Provide the (X, Y) coordinate of the cell's center where the given text is located.  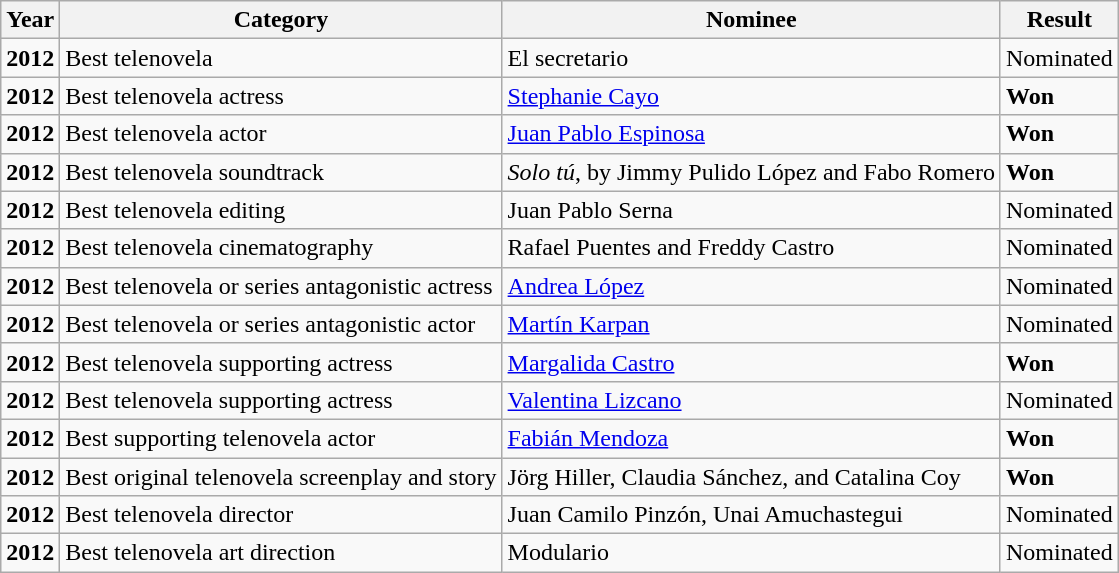
Jörg Hiller, Claudia Sánchez, and Catalina Coy (751, 477)
Martín Karpan (751, 324)
Result (1059, 20)
Best telenovela director (281, 515)
Solo tú, by Jimmy Pulido López and Fabo Romero (751, 172)
Best telenovela (281, 58)
Best telenovela or series antagonistic actress (281, 286)
Best telenovela soundtrack (281, 172)
Category (281, 20)
Best telenovela art direction (281, 553)
Juan Camilo Pinzón, Unai Amuchastegui (751, 515)
Best supporting telenovela actor (281, 438)
Andrea López (751, 286)
Juan Pablo Serna (751, 210)
Best original telenovela screenplay and story (281, 477)
Stephanie Cayo (751, 96)
Modulario (751, 553)
Best telenovela editing (281, 210)
Year (30, 20)
Juan Pablo Espinosa (751, 134)
Valentina Lizcano (751, 400)
Best telenovela cinematography (281, 248)
Best telenovela or series antagonistic actor (281, 324)
Nominee (751, 20)
Margalida Castro (751, 362)
Fabián Mendoza (751, 438)
Rafael Puentes and Freddy Castro (751, 248)
Best telenovela actress (281, 96)
Best telenovela actor (281, 134)
El secretario (751, 58)
